Provide the [x, y] coordinate of the cell's center where the given text is located.  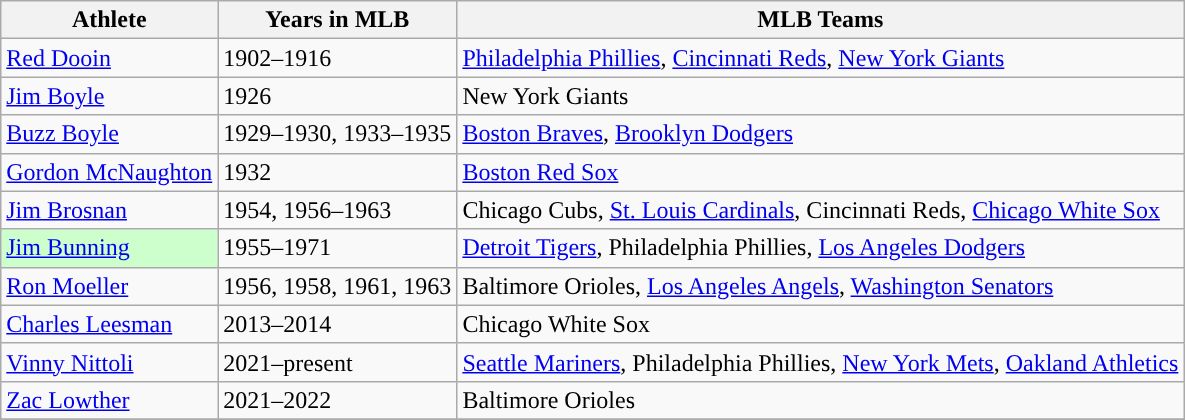
MLB Teams [820, 20]
Gordon McNaughton [110, 172]
Baltimore Orioles [820, 400]
1929–1930, 1933–1935 [338, 134]
Jim Brosnan [110, 210]
2013–2014 [338, 324]
1926 [338, 96]
Boston Red Sox [820, 172]
Years in MLB [338, 20]
Red Dooin [110, 58]
Zac Lowther [110, 400]
1954, 1956–1963 [338, 210]
Charles Leesman [110, 324]
Buzz Boyle [110, 134]
Detroit Tigers, Philadelphia Phillies, Los Angeles Dodgers [820, 248]
Seattle Mariners, Philadelphia Phillies, New York Mets, Oakland Athletics [820, 362]
Chicago White Sox [820, 324]
Athlete [110, 20]
1902–1916 [338, 58]
Chicago Cubs, St. Louis Cardinals, Cincinnati Reds, Chicago White Sox [820, 210]
New York Giants [820, 96]
1932 [338, 172]
Jim Boyle [110, 96]
Boston Braves, Brooklyn Dodgers [820, 134]
Ron Moeller [110, 286]
2021–present [338, 362]
Jim Bunning [110, 248]
1956, 1958, 1961, 1963 [338, 286]
1955–1971 [338, 248]
Baltimore Orioles, Los Angeles Angels, Washington Senators [820, 286]
Philadelphia Phillies, Cincinnati Reds, New York Giants [820, 58]
Vinny Nittoli [110, 362]
2021–2022 [338, 400]
